Capture the cell that displays the provided text and extract its (X, Y) central coordinate. 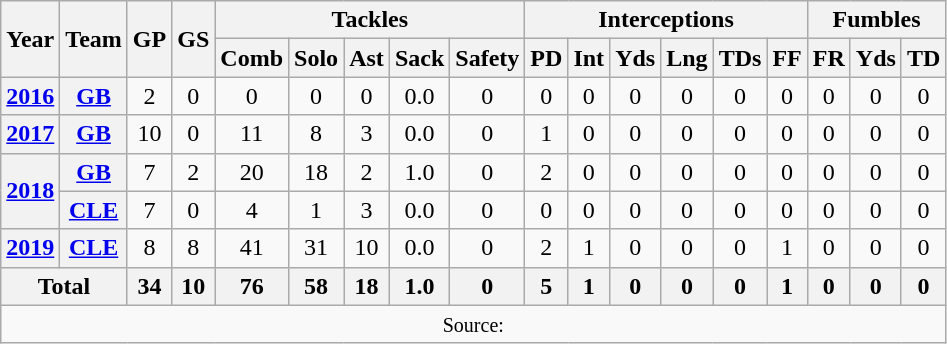
GS (194, 39)
GP (149, 39)
TD (923, 58)
FF (787, 58)
2016 (30, 96)
20 (252, 172)
FR (828, 58)
Sack (419, 58)
4 (252, 210)
Year (30, 39)
2017 (30, 134)
31 (316, 248)
PD (546, 58)
Int (589, 58)
Fumbles (876, 20)
34 (149, 286)
58 (316, 286)
Team (94, 39)
76 (252, 286)
11 (252, 134)
Safety (488, 58)
Solo (316, 58)
41 (252, 248)
Source: (474, 324)
Comb (252, 58)
Total (64, 286)
Lng (687, 58)
Ast (367, 58)
2018 (30, 191)
2019 (30, 248)
Interceptions (666, 20)
TDs (740, 58)
Tackles (370, 20)
5 (546, 286)
